Search for the cell housing the specified text and yield its (X, Y) center coordinate. 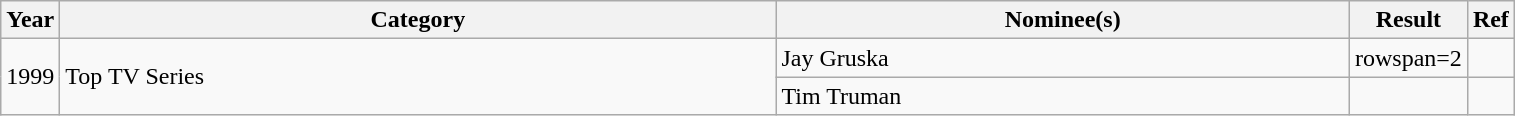
Year (30, 20)
1999 (30, 77)
Nominee(s) (1063, 20)
rowspan=2 (1408, 58)
Result (1408, 20)
Top TV Series (418, 77)
Category (418, 20)
Tim Truman (1063, 96)
Jay Gruska (1063, 58)
Ref (1490, 20)
